Pinpoint the cell where the given text exists, returning its (X, Y) midpoint coordinate. 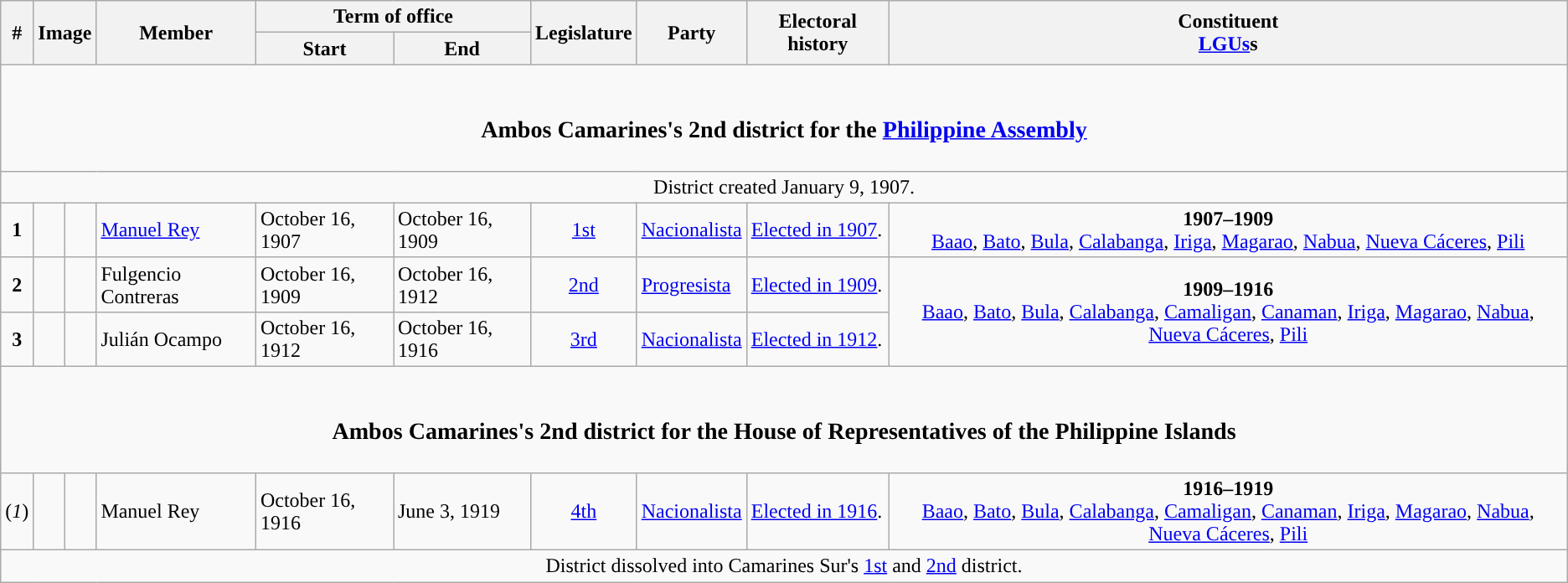
ConstituentLGUss (1228, 33)
Term of office (393, 17)
Elected in 1916. (818, 512)
End (462, 49)
District created January 9, 1907. (784, 187)
2 (17, 285)
# (17, 33)
Image (65, 33)
District dissolved into Camarines Sur's 1st and 2nd district. (784, 566)
Ambos Camarines's 2nd district for the House of Representatives of the Philippine Islands (784, 419)
(1) (17, 512)
1909–1916Baao, Bato, Bula, Calabanga, Camaligan, Canaman, Iriga, Magarao, Nabua, Nueva Cáceres, Pili (1228, 312)
1916–1919Baao, Bato, Bula, Calabanga, Camaligan, Canaman, Iriga, Magarao, Nabua, Nueva Cáceres, Pili (1228, 512)
1907–1909Baao, Bato, Bula, Calabanga, Iriga, Magarao, Nabua, Nueva Cáceres, Pili (1228, 230)
Start (324, 49)
Julián Ocampo (176, 338)
Electoral history (818, 33)
June 3, 1919 (462, 512)
3 (17, 338)
Progresista (692, 285)
1 (17, 230)
Legislature (585, 33)
Elected in 1912. (818, 338)
Ambos Camarines's 2nd district for the Philippine Assembly (784, 117)
Fulgencio Contreras (176, 285)
Member (176, 33)
1st (585, 230)
4th (585, 512)
2nd (585, 285)
Elected in 1909. (818, 285)
3rd (585, 338)
October 16, 1907 (324, 230)
Elected in 1907. (818, 230)
Party (692, 33)
